Return the [x, y] coordinate for the center point of the cell that contains the specified text.  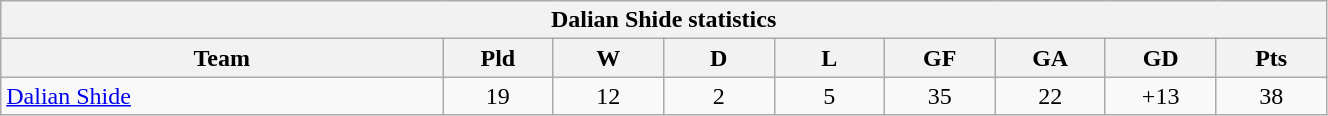
Pld [498, 58]
GD [1160, 58]
D [719, 58]
Pts [1272, 58]
5 [829, 96]
W [608, 58]
12 [608, 96]
Team [222, 58]
GF [939, 58]
Dalian Shide statistics [664, 20]
19 [498, 96]
35 [939, 96]
22 [1050, 96]
2 [719, 96]
Dalian Shide [222, 96]
GA [1050, 58]
38 [1272, 96]
+13 [1160, 96]
L [829, 58]
